Find where the given text appears and provide that cell's center as (x, y) coordinate. 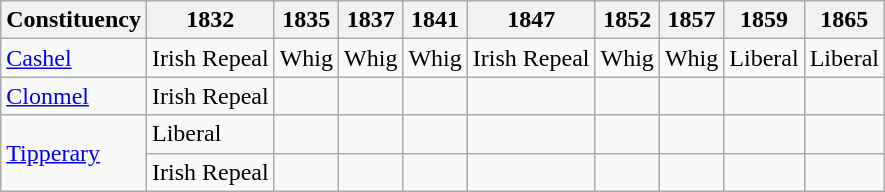
1832 (210, 20)
1835 (306, 20)
Constituency (74, 20)
1857 (691, 20)
1859 (764, 20)
Cashel (74, 58)
1865 (844, 20)
Tipperary (74, 153)
1841 (435, 20)
1852 (627, 20)
1847 (531, 20)
Clonmel (74, 96)
1837 (371, 20)
